Determine the [x, y] coordinate at the center of the cell enclosing the given text.  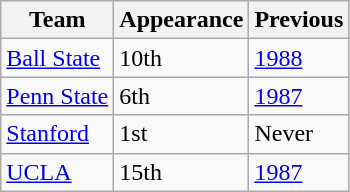
Appearance [182, 20]
Penn State [58, 96]
1988 [299, 58]
Stanford [58, 134]
Previous [299, 20]
Ball State [58, 58]
1st [182, 134]
10th [182, 58]
Team [58, 20]
UCLA [58, 172]
6th [182, 96]
Never [299, 134]
15th [182, 172]
